Return the [X, Y] coordinate for the center point of the cell that contains the specified text.  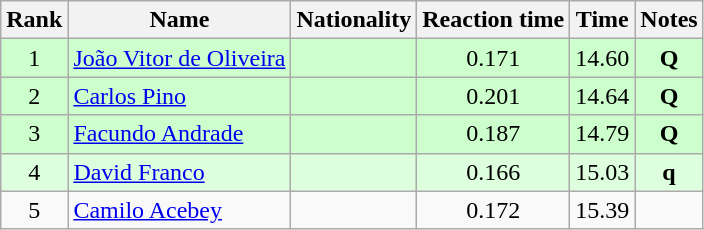
Reaction time [494, 20]
Carlos Pino [180, 96]
Camilo Acebey [180, 210]
João Vitor de Oliveira [180, 58]
Facundo Andrade [180, 134]
2 [34, 96]
0.187 [494, 134]
5 [34, 210]
0.172 [494, 210]
0.201 [494, 96]
4 [34, 172]
Time [602, 20]
3 [34, 134]
Notes [669, 20]
14.64 [602, 96]
0.166 [494, 172]
Nationality [354, 20]
0.171 [494, 58]
14.60 [602, 58]
David Franco [180, 172]
1 [34, 58]
Rank [34, 20]
Name [180, 20]
15.39 [602, 210]
q [669, 172]
15.03 [602, 172]
14.79 [602, 134]
